Extract the (x, y) coordinate from the center of the cell holding the provided text.  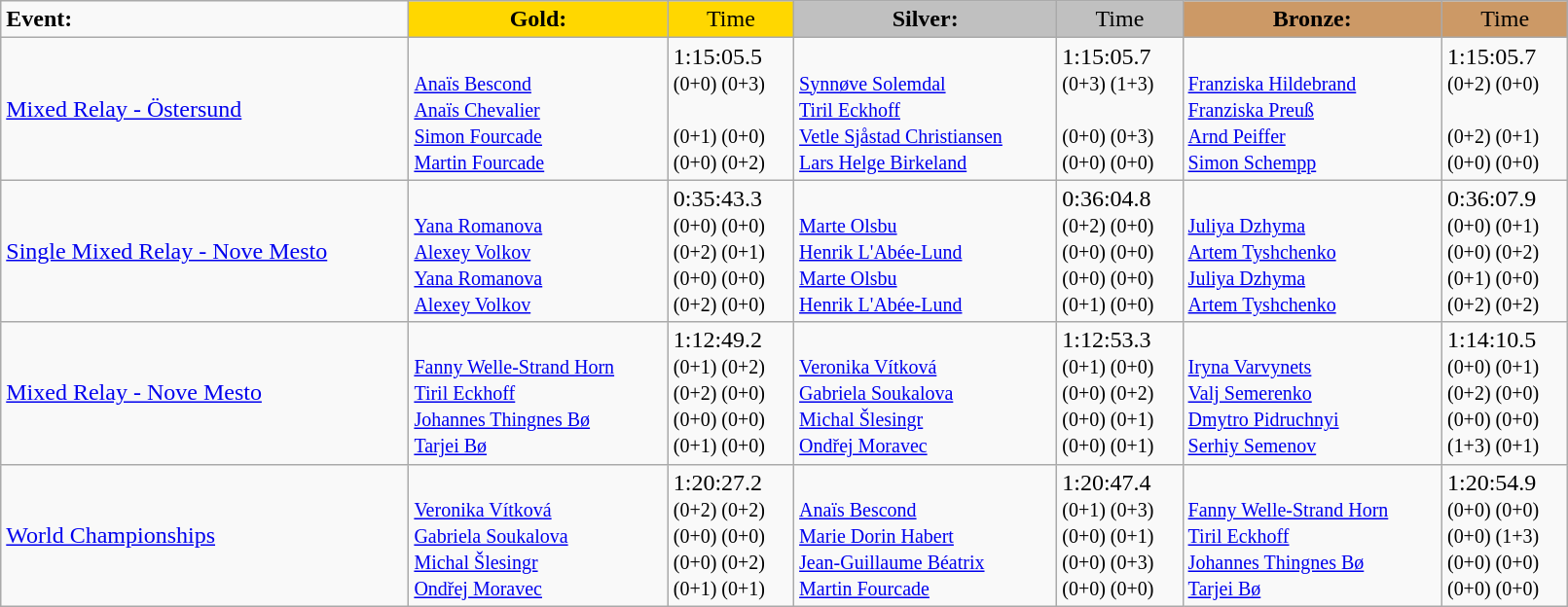
Single Mixed Relay - Nove Mesto (204, 251)
0:35:43.3 (0+0) (0+0) (0+2) (0+1) (0+0) (0+0) (0+2) (0+0) (730, 251)
Anaïs BescondAnaïs ChevalierSimon FourcadeMartin Fourcade (538, 109)
Synnøve SolemdalTiril EckhoffVetle Sjåstad ChristiansenLars Helge Birkeland (926, 109)
Mixed Relay - Nove Mesto (204, 393)
1:12:49.2 (0+1) (0+2) (0+2) (0+0) (0+0) (0+0) (0+1) (0+0) (730, 393)
0:36:07.9 (0+0) (0+1) (0+0) (0+2) (0+1) (0+0) (0+2) (0+2) (1505, 251)
Bronze: (1312, 19)
Yana RomanovaAlexey VolkovYana RomanovaAlexey Volkov (538, 251)
World Championships (204, 535)
1:14:10.5 (0+0) (0+1) (0+2) (0+0) (0+0) (0+0) (1+3) (0+1) (1505, 393)
1:12:53.3 (0+1) (0+0) (0+0) (0+2) (0+0) (0+1) (0+0) (0+1) (1119, 393)
1:20:27.2 (0+2) (0+2)(0+0) (0+0)(0+0) (0+2)(0+1) (0+1) (730, 535)
1:20:47.4(0+1) (0+3) (0+0) (0+1) (0+0) (0+3) (0+0) (0+0) (1119, 535)
Silver: (926, 19)
Anaïs BescondMarie Dorin HabertJean-Guillaume BéatrixMartin Fourcade (926, 535)
1:15:05.5(0+0) (0+3)(0+1) (0+0)(0+0) (0+2) (730, 109)
Event: (204, 19)
Franziska HildebrandFranziska PreußArnd PeifferSimon Schempp (1312, 109)
0:36:04.8 (0+2) (0+0) (0+0) (0+0) (0+0) (0+0) (0+1) (0+0) (1119, 251)
1:20:54.9(0+0) (0+0) (0+0) (1+3) (0+0) (0+0) (0+0) (0+0) (1505, 535)
Mixed Relay - Östersund (204, 109)
Gold: (538, 19)
1:15:05.7(0+3) (1+3)(0+0) (0+3)(0+0) (0+0) (1119, 109)
Marte OlsbuHenrik L'Abée-LundMarte OlsbuHenrik L'Abée-Lund (926, 251)
Juliya DzhymaArtem TyshchenkoJuliya DzhymaArtem Tyshchenko (1312, 251)
1:15:05.7(0+2) (0+0)(0+2) (0+1)(0+0) (0+0) (1505, 109)
Iryna VarvynetsValj SemerenkoDmytro PidruchnyiSerhiy Semenov (1312, 393)
